Extract the [x, y] coordinate from the center of the cell holding the provided text.  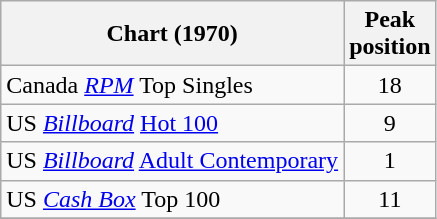
9 [390, 123]
18 [390, 85]
Chart (1970) [172, 34]
US Billboard Hot 100 [172, 123]
US Cash Box Top 100 [172, 199]
Canada RPM Top Singles [172, 85]
11 [390, 199]
US Billboard Adult Contemporary [172, 161]
1 [390, 161]
Peakposition [390, 34]
